Capture the cell that displays the provided text and extract its [X, Y] central coordinate. 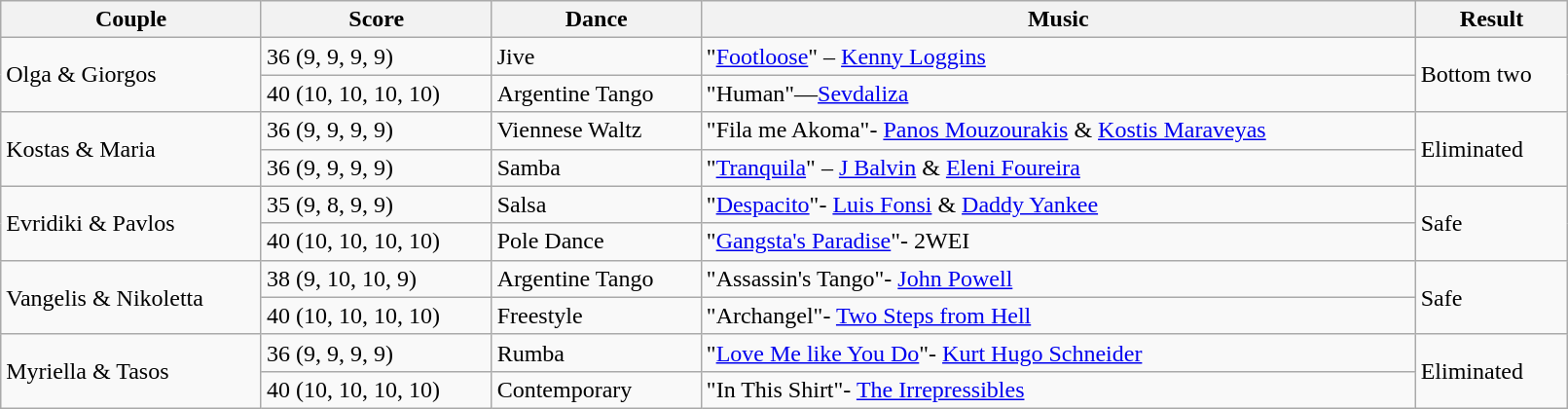
Pole Dance [596, 242]
Freestyle [596, 316]
Result [1491, 19]
Vangelis & Nikoletta [131, 297]
35 (9, 8, 9, 9) [376, 204]
"Footloose" – Kenny Loggins [1058, 56]
Bottom two [1491, 75]
"Tranquila" – J Balvin & Eleni Foureira [1058, 167]
"Assassin's Tango"- John Powell [1058, 279]
Music [1058, 19]
Kostas & Maria [131, 149]
Couple [131, 19]
Score [376, 19]
Salsa [596, 204]
Myriella & Tasos [131, 371]
Olga & Giorgos [131, 75]
"In This Shirt"- The Irrepressibles [1058, 390]
Contemporary [596, 390]
Samba [596, 167]
"Despacito"- Luis Fonsi & Daddy Yankee [1058, 204]
"Gangsta's Paradise"- 2WEI [1058, 242]
Jive [596, 56]
"Fila me Akoma"- Panos Mouzourakis & Kostis Maraveyas [1058, 130]
Dance [596, 19]
Rumba [596, 353]
"Human"—Sevdaliza [1058, 93]
38 (9, 10, 10, 9) [376, 279]
Evridiki & Pavlos [131, 223]
"Love Me like You Do"- Kurt Hugo Schneider [1058, 353]
Viennese Waltz [596, 130]
"Archangel"- Two Steps from Hell [1058, 316]
